Detect which cell encompasses the target text, then output its (X, Y) center coordinate. 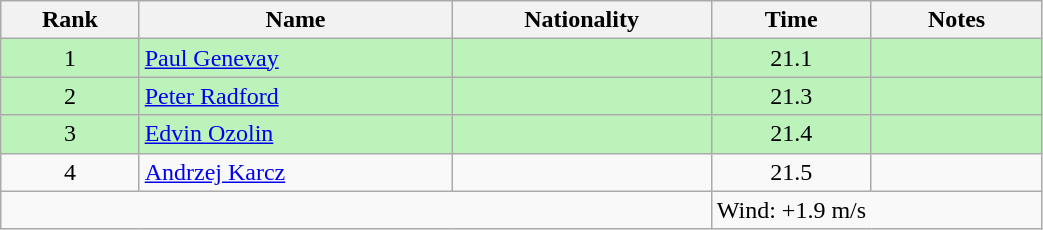
Wind: +1.9 m/s (876, 210)
21.3 (791, 96)
2 (70, 96)
Peter Radford (296, 96)
1 (70, 58)
Andrzej Karcz (296, 172)
Time (791, 20)
Nationality (582, 20)
21.5 (791, 172)
21.1 (791, 58)
Edvin Ozolin (296, 134)
Rank (70, 20)
3 (70, 134)
21.4 (791, 134)
Paul Genevay (296, 58)
Name (296, 20)
Notes (956, 20)
4 (70, 172)
